Identify which cell holds the provided text, then report its [X, Y] central coordinate. 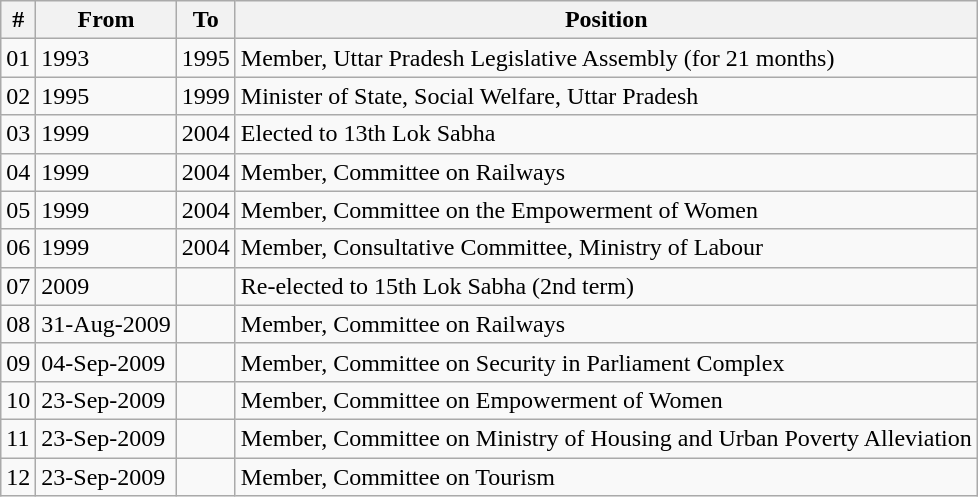
04-Sep-2009 [106, 362]
11 [18, 438]
1993 [106, 58]
08 [18, 324]
Position [606, 20]
Minister of State, Social Welfare, Uttar Pradesh [606, 96]
12 [18, 477]
2009 [106, 286]
To [206, 20]
06 [18, 248]
09 [18, 362]
10 [18, 400]
# [18, 20]
07 [18, 286]
Re-elected to 15th Lok Sabha (2nd term) [606, 286]
31-Aug-2009 [106, 324]
Member, Committee on the Empowerment of Women [606, 210]
01 [18, 58]
Elected to 13th Lok Sabha [606, 134]
Member, Consultative Committee, Ministry of Labour [606, 248]
Member, Committee on Tourism [606, 477]
Member, Committee on Security in Parliament Complex [606, 362]
02 [18, 96]
Member, Committee on Ministry of Housing and Urban Poverty Alleviation [606, 438]
03 [18, 134]
Member, Uttar Pradesh Legislative Assembly (for 21 months) [606, 58]
From [106, 20]
05 [18, 210]
04 [18, 172]
Member, Committee on Empowerment of Women [606, 400]
